From the cell containing the given text, extract its center point as (X, Y) coordinate. 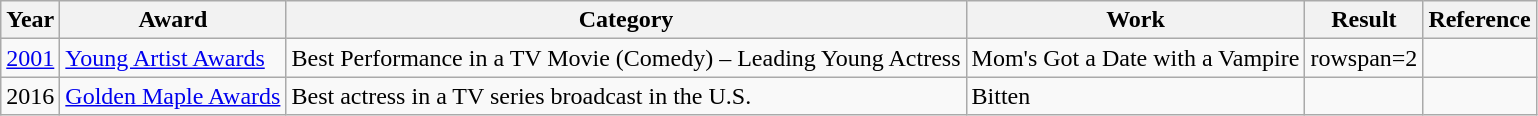
Reference (1480, 20)
Award (173, 20)
Work (1136, 20)
Best actress in a TV series broadcast in the U.S. (626, 96)
Best Performance in a TV Movie (Comedy) – Leading Young Actress (626, 58)
Young Artist Awards (173, 58)
2016 (30, 96)
Mom's Got a Date with a Vampire (1136, 58)
Bitten (1136, 96)
Golden Maple Awards (173, 96)
Result (1364, 20)
rowspan=2 (1364, 58)
2001 (30, 58)
Category (626, 20)
Year (30, 20)
